Output the (x, y) coordinate of the center of the cell containing the given text.  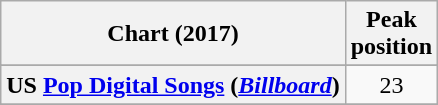
US Pop Digital Songs (Billboard) (173, 85)
Peak position (391, 34)
23 (391, 85)
Chart (2017) (173, 34)
